Output the [X, Y] coordinate of the center of the cell containing the given text.  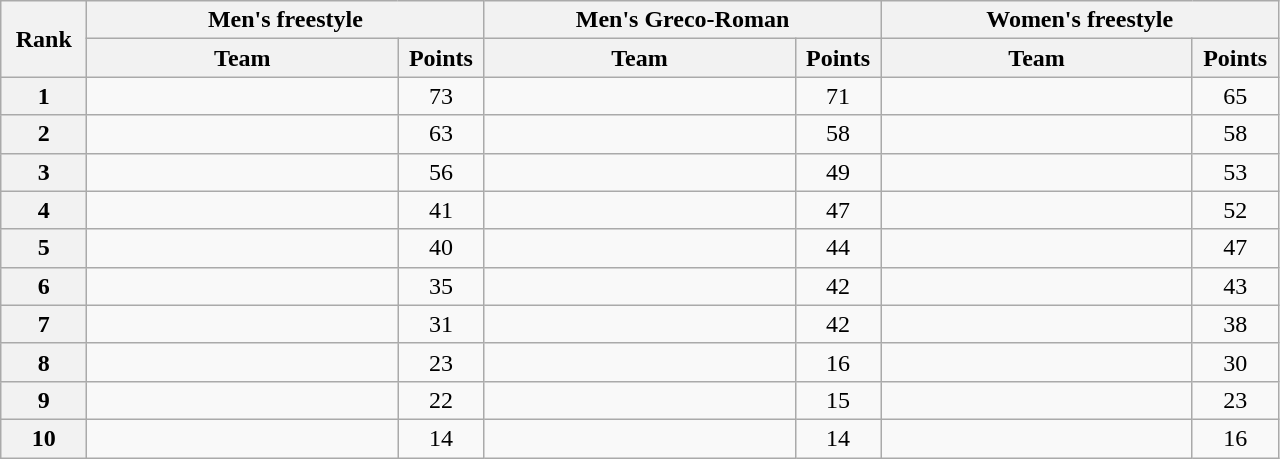
1 [44, 96]
71 [838, 96]
31 [441, 324]
73 [441, 96]
43 [1235, 286]
30 [1235, 362]
44 [838, 248]
52 [1235, 210]
4 [44, 210]
5 [44, 248]
2 [44, 134]
Men's Greco-Roman [682, 20]
65 [1235, 96]
10 [44, 438]
Rank [44, 39]
7 [44, 324]
3 [44, 172]
15 [838, 400]
22 [441, 400]
49 [838, 172]
Women's freestyle [1080, 20]
63 [441, 134]
35 [441, 286]
53 [1235, 172]
9 [44, 400]
Men's freestyle [286, 20]
40 [441, 248]
56 [441, 172]
41 [441, 210]
8 [44, 362]
38 [1235, 324]
6 [44, 286]
